Determine the [x, y] coordinate at the center of the cell enclosing the given text.  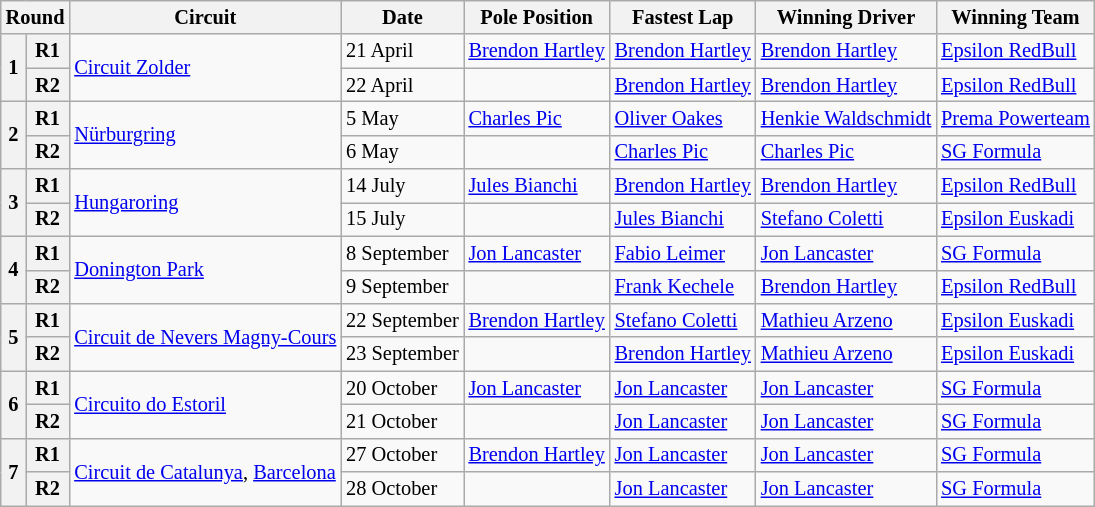
Frank Kechele [683, 287]
14 July [402, 186]
Winning Driver [846, 17]
Circuit [205, 17]
Prema Powerteam [1016, 118]
Hungaroring [205, 202]
28 October [402, 489]
Henkie Waldschmidt [846, 118]
7 [14, 472]
5 May [402, 118]
Oliver Oakes [683, 118]
23 September [402, 354]
22 September [402, 320]
Winning Team [1016, 17]
5 [14, 336]
Donington Park [205, 270]
6 [14, 404]
15 July [402, 219]
20 October [402, 388]
Pole Position [537, 17]
21 April [402, 51]
Fastest Lap [683, 17]
4 [14, 270]
Fabio Leimer [683, 253]
22 April [402, 85]
Circuit de Catalunya, Barcelona [205, 472]
9 September [402, 287]
Date [402, 17]
Circuito do Estoril [205, 404]
2 [14, 134]
8 September [402, 253]
6 May [402, 152]
1 [14, 68]
Circuit Zolder [205, 68]
Circuit de Nevers Magny-Cours [205, 336]
27 October [402, 455]
Nürburgring [205, 134]
21 October [402, 421]
3 [14, 202]
Round [36, 17]
